Provide the [X, Y] coordinate of the cell's center where the given text is located.  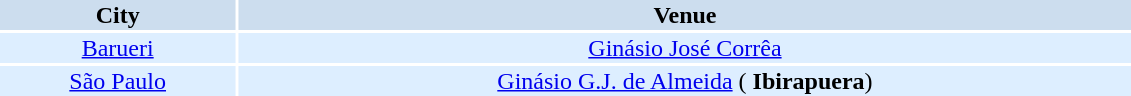
São Paulo [118, 81]
Ginásio José Corrêa [684, 48]
Barueri [118, 48]
Ginásio G.J. de Almeida ( Ibirapuera) [684, 81]
Venue [684, 15]
City [118, 15]
